Search for the cell housing the specified text and yield its [x, y] center coordinate. 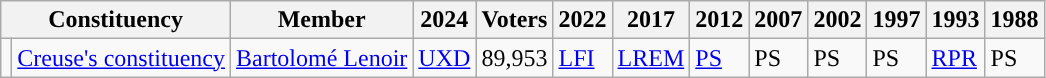
RPR [956, 58]
Constituency [116, 20]
2024 [444, 20]
2022 [582, 20]
2012 [720, 20]
1988 [1014, 20]
89,953 [514, 58]
UXD [444, 58]
Creuse's constituency [122, 58]
2017 [651, 20]
Member [321, 20]
Bartolomé Lenoir [321, 58]
LREM [651, 58]
1993 [956, 20]
LFI [582, 58]
1997 [896, 20]
2002 [838, 20]
2007 [778, 20]
Voters [514, 20]
